Capture the cell that displays the provided text and extract its (X, Y) central coordinate. 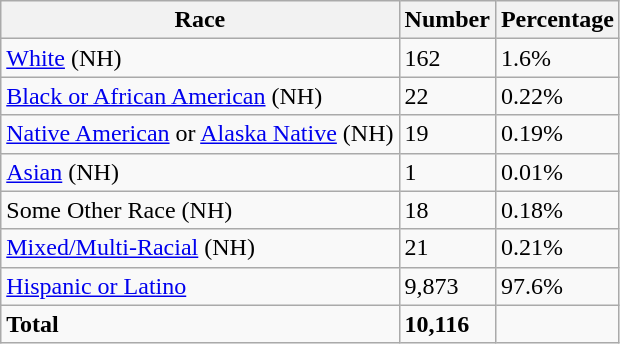
162 (447, 58)
White (NH) (200, 58)
0.18% (557, 210)
0.21% (557, 248)
0.19% (557, 134)
Asian (NH) (200, 172)
Some Other Race (NH) (200, 210)
19 (447, 134)
Percentage (557, 20)
Black or African American (NH) (200, 96)
Total (200, 324)
Mixed/Multi-Racial (NH) (200, 248)
22 (447, 96)
Race (200, 20)
1 (447, 172)
Native American or Alaska Native (NH) (200, 134)
1.6% (557, 58)
21 (447, 248)
Hispanic or Latino (200, 286)
10,116 (447, 324)
18 (447, 210)
Number (447, 20)
0.22% (557, 96)
0.01% (557, 172)
9,873 (447, 286)
97.6% (557, 286)
